For the text-containing cell, return its midpoint in (x, y) coordinate format. 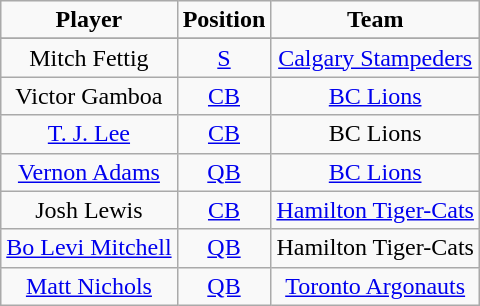
S (224, 58)
Calgary Stampeders (376, 58)
Vernon Adams (89, 172)
Team (376, 20)
Position (224, 20)
T. J. Lee (89, 134)
Josh Lewis (89, 210)
Player (89, 20)
Matt Nichols (89, 286)
Mitch Fettig (89, 58)
Bo Levi Mitchell (89, 248)
Victor Gamboa (89, 96)
Toronto Argonauts (376, 286)
